Search for the cell housing the specified text and yield its [x, y] center coordinate. 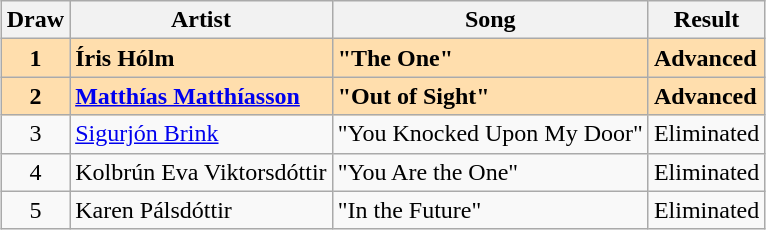
Result [706, 20]
Íris Hólm [201, 58]
Kolbrún Eva Viktorsdóttir [201, 172]
"In the Future" [490, 210]
Sigurjón Brink [201, 134]
4 [35, 172]
Draw [35, 20]
Song [490, 20]
"You Knocked Upon My Door" [490, 134]
"The One" [490, 58]
"Out of Sight" [490, 96]
"You Are the One" [490, 172]
3 [35, 134]
Karen Pálsdóttir [201, 210]
2 [35, 96]
5 [35, 210]
Artist [201, 20]
1 [35, 58]
Matthías Matthíasson [201, 96]
